Identify which cell holds the provided text, then report its (X, Y) central coordinate. 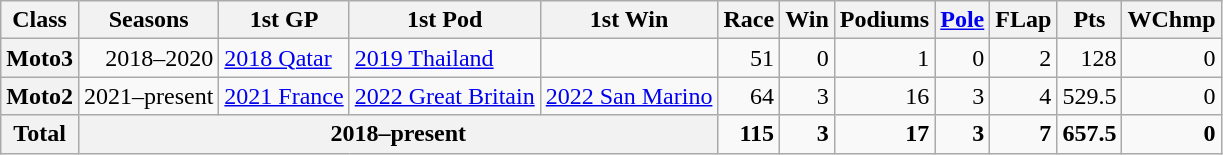
128 (1090, 58)
17 (884, 134)
Class (40, 20)
2019 Thailand (444, 58)
2018–2020 (148, 58)
1st GP (284, 20)
Total (40, 134)
Race (749, 20)
529.5 (1090, 96)
Moto3 (40, 58)
Podiums (884, 20)
2021–present (148, 96)
1 (884, 58)
2 (1024, 58)
64 (749, 96)
51 (749, 58)
2021 France (284, 96)
FLap (1024, 20)
Pole (962, 20)
2018 Qatar (284, 58)
1st Pod (444, 20)
Seasons (148, 20)
Win (808, 20)
7 (1024, 134)
657.5 (1090, 134)
2022 Great Britain (444, 96)
4 (1024, 96)
2022 San Marino (629, 96)
1st Win (629, 20)
2018–present (398, 134)
115 (749, 134)
WChmp (1172, 20)
Pts (1090, 20)
Moto2 (40, 96)
16 (884, 96)
